Extract the [x, y] coordinate from the center of the cell holding the provided text.  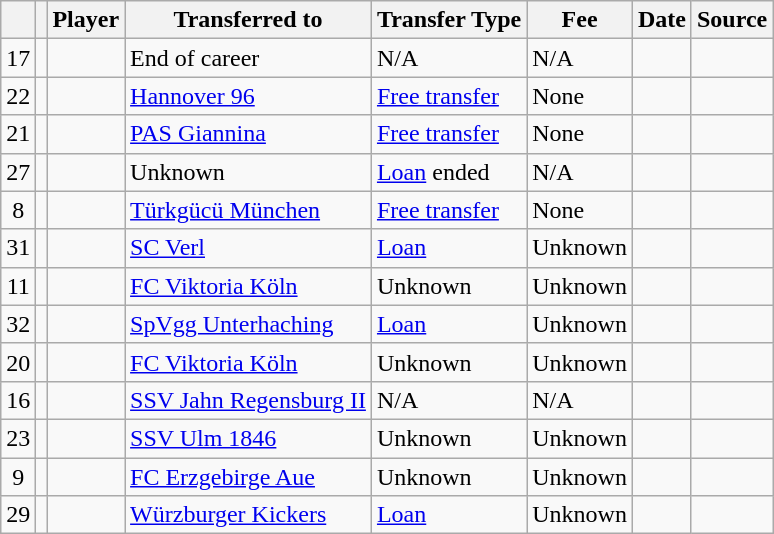
Türkgücü München [248, 210]
Hannover 96 [248, 96]
SC Verl [248, 248]
Würzburger Kickers [248, 515]
16 [18, 400]
Transferred to [248, 20]
SpVgg Unterhaching [248, 324]
27 [18, 172]
11 [18, 286]
SSV Ulm 1846 [248, 438]
Fee [580, 20]
20 [18, 362]
SSV Jahn Regensburg II [248, 400]
Loan ended [448, 172]
Player [86, 20]
PAS Giannina [248, 134]
21 [18, 134]
Source [732, 20]
End of career [248, 58]
8 [18, 210]
23 [18, 438]
9 [18, 477]
31 [18, 248]
Transfer Type [448, 20]
FC Erzgebirge Aue [248, 477]
32 [18, 324]
22 [18, 96]
29 [18, 515]
17 [18, 58]
Date [662, 20]
